Provide the [X, Y] coordinate of the cell's center where the given text is located.  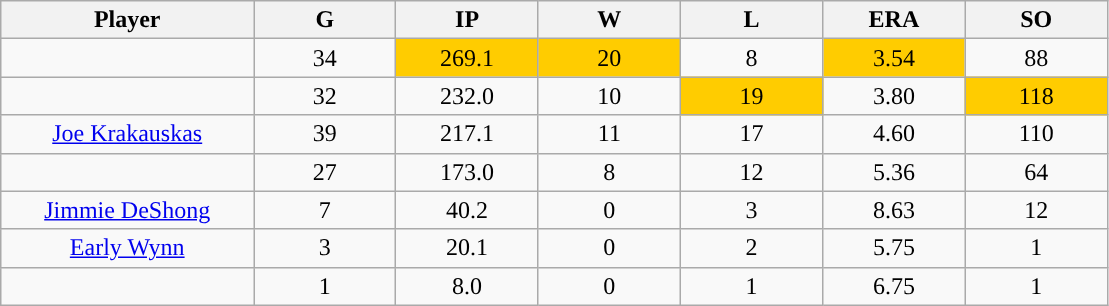
SO [1036, 20]
2 [751, 248]
269.1 [467, 58]
232.0 [467, 96]
8.63 [894, 210]
6.75 [894, 286]
217.1 [467, 134]
3.80 [894, 96]
G [325, 20]
88 [1036, 58]
5.36 [894, 172]
17 [751, 134]
39 [325, 134]
32 [325, 96]
ERA [894, 20]
5.75 [894, 248]
64 [1036, 172]
173.0 [467, 172]
Player [128, 20]
27 [325, 172]
8.0 [467, 286]
Early Wynn [128, 248]
19 [751, 96]
3.54 [894, 58]
110 [1036, 134]
IP [467, 20]
W [609, 20]
20 [609, 58]
11 [609, 134]
L [751, 20]
Jimmie DeShong [128, 210]
40.2 [467, 210]
7 [325, 210]
4.60 [894, 134]
10 [609, 96]
118 [1036, 96]
20.1 [467, 248]
34 [325, 58]
Joe Krakauskas [128, 134]
